Detect which cell encompasses the target text, then output its [X, Y] center coordinate. 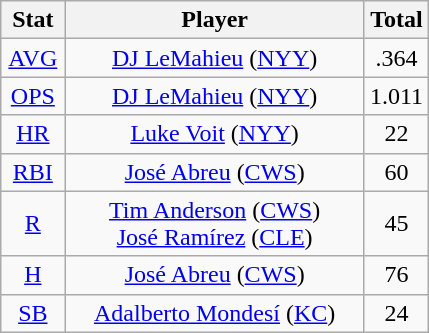
RBI [33, 172]
45 [396, 224]
.364 [396, 58]
R [33, 224]
H [33, 275]
76 [396, 275]
SB [33, 313]
Stat [33, 20]
Total [396, 20]
Player [214, 20]
1.011 [396, 96]
Luke Voit (NYY) [214, 134]
OPS [33, 96]
24 [396, 313]
22 [396, 134]
60 [396, 172]
AVG [33, 58]
Adalberto Mondesí (KC) [214, 313]
Tim Anderson (CWS)José Ramírez (CLE) [214, 224]
HR [33, 134]
